Determine the [X, Y] coordinate at the center of the cell enclosing the given text.  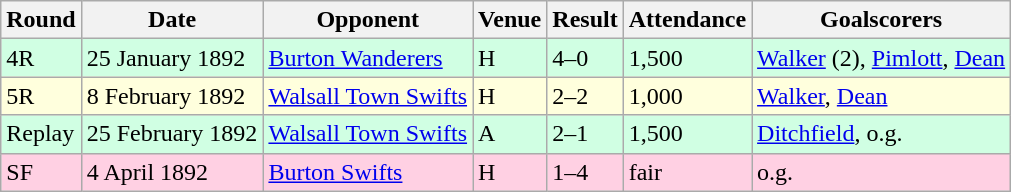
SF [41, 172]
4–0 [585, 58]
Walker (2), Pimlott, Dean [882, 58]
Ditchfield, o.g. [882, 134]
Walker, Dean [882, 96]
Replay [41, 134]
2–2 [585, 96]
5R [41, 96]
2–1 [585, 134]
Result [585, 20]
4R [41, 58]
1,000 [687, 96]
Venue [510, 20]
fair [687, 172]
25 January 1892 [172, 58]
Round [41, 20]
A [510, 134]
Burton Wanderers [368, 58]
o.g. [882, 172]
Goalscorers [882, 20]
Burton Swifts [368, 172]
Attendance [687, 20]
1–4 [585, 172]
Date [172, 20]
25 February 1892 [172, 134]
8 February 1892 [172, 96]
Opponent [368, 20]
4 April 1892 [172, 172]
